Find where the given text appears and provide that cell's center as [x, y] coordinate. 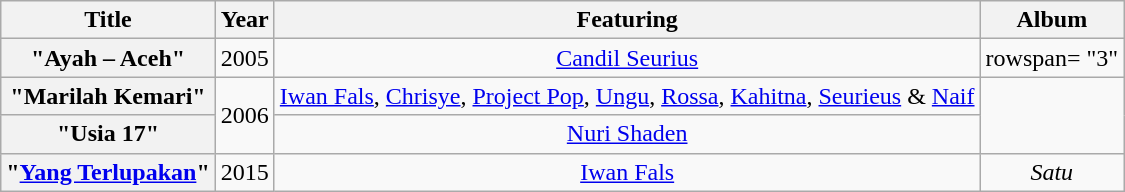
Album [1052, 20]
Title [108, 20]
Iwan Fals, Chrisye, Project Pop, Ungu, Rossa, Kahitna, Seurieus & Naif [627, 96]
Satu [1052, 172]
"Yang Terlupakan" [108, 172]
Nuri Shaden [627, 134]
"Usia 17" [108, 134]
2015 [244, 172]
2005 [244, 58]
Iwan Fals [627, 172]
Featuring [627, 20]
"Ayah – Aceh" [108, 58]
Candil Seurius [627, 58]
Year [244, 20]
"Marilah Kemari" [108, 96]
rowspan= "3" [1052, 58]
2006 [244, 115]
